Detect which cell encompasses the target text, then output its (x, y) center coordinate. 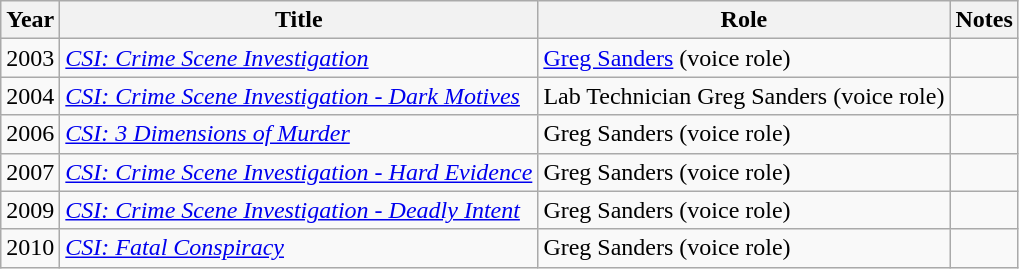
Role (744, 20)
CSI: Fatal Conspiracy (299, 248)
2007 (30, 172)
Lab Technician Greg Sanders (voice role) (744, 96)
CSI: 3 Dimensions of Murder (299, 134)
Title (299, 20)
Year (30, 20)
2009 (30, 210)
2010 (30, 248)
CSI: Crime Scene Investigation - Deadly Intent (299, 210)
CSI: Crime Scene Investigation (299, 58)
Notes (984, 20)
2003 (30, 58)
CSI: Crime Scene Investigation - Hard Evidence (299, 172)
2006 (30, 134)
2004 (30, 96)
CSI: Crime Scene Investigation - Dark Motives (299, 96)
